Return [X, Y] of the center of cell containing provided text 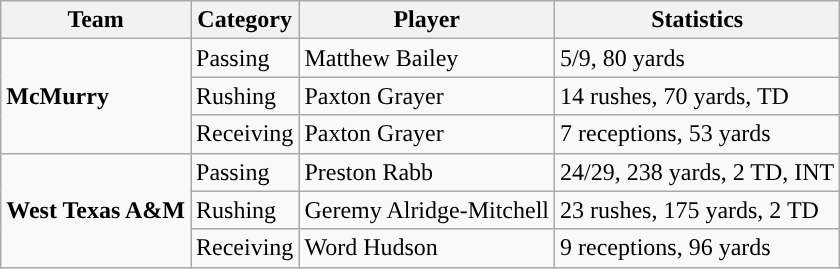
Word Hudson [427, 248]
Category [244, 20]
23 rushes, 175 yards, 2 TD [698, 210]
7 receptions, 53 yards [698, 134]
24/29, 238 yards, 2 TD, INT [698, 172]
5/9, 80 yards [698, 58]
Matthew Bailey [427, 58]
Geremy Alridge-Mitchell [427, 210]
Preston Rabb [427, 172]
Player [427, 20]
14 rushes, 70 yards, TD [698, 96]
Statistics [698, 20]
West Texas A&M [96, 210]
McMurry [96, 96]
Team [96, 20]
9 receptions, 96 yards [698, 248]
